Return [x, y] of the center of cell containing provided text 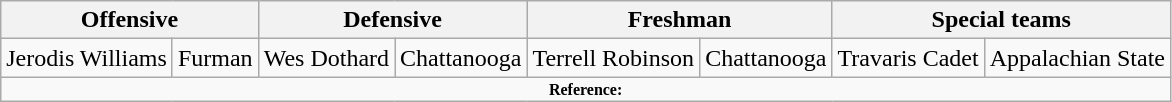
Appalachian State [1077, 58]
Terrell Robinson [614, 58]
Wes Dothard [326, 58]
Furman [215, 58]
Offensive [130, 20]
Jerodis Williams [87, 58]
Travaris Cadet [908, 58]
Reference: [586, 89]
Defensive [392, 20]
Special teams [1001, 20]
Freshman [680, 20]
